Provide the [X, Y] coordinate of the cell's center where the given text is located.  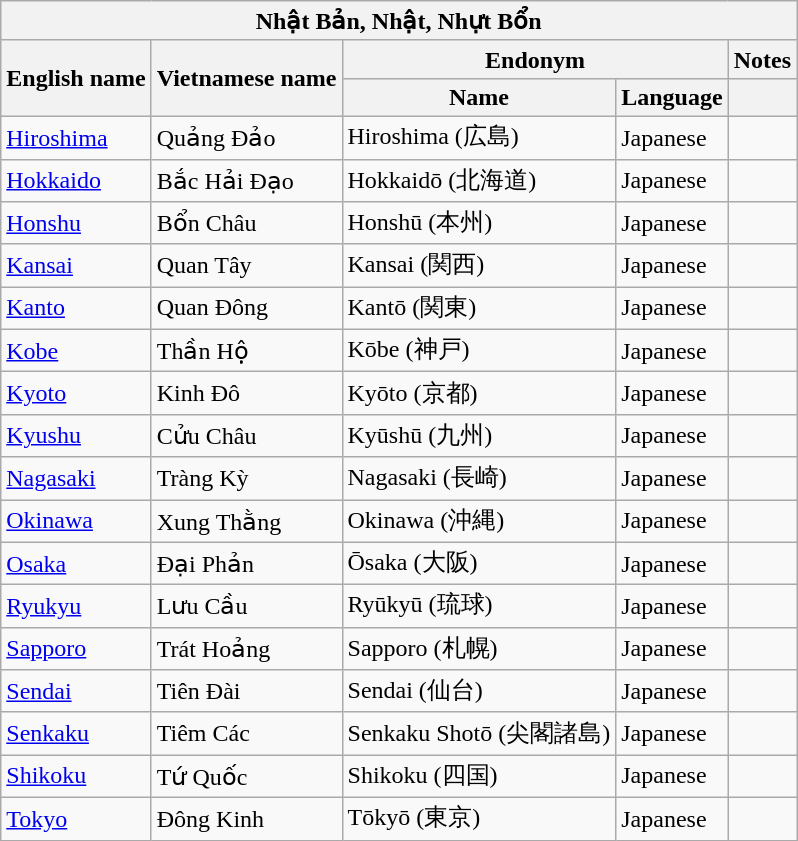
Kyūshū (九州) [479, 436]
Sapporo (札幌) [479, 648]
Notes [762, 59]
Kyushu [76, 436]
Tokyo [76, 818]
Hokkaidō (北海道) [479, 180]
Tứ Quốc [246, 776]
Honshu [76, 224]
English name [76, 78]
Lưu Cầu [246, 606]
Tiên Ðài [246, 692]
Trát Hoảng [246, 648]
Tiêm Các [246, 734]
Quan Ðông [246, 308]
Đại Phản [246, 564]
Tōkyō (東京) [479, 818]
Osaka [76, 564]
Senkaku [76, 734]
Okinawa (沖縄) [479, 522]
Nhật Bản, Nhật, Nhựt Bổn [399, 21]
Kyōto (京都) [479, 394]
Ryukyu [76, 606]
Ryūkyū (琉球) [479, 606]
Hokkaido [76, 180]
Bắc Hải Ðạo [246, 180]
Senkaku Shotō (尖閣諸島) [479, 734]
Language [672, 97]
Shikoku [76, 776]
Xung Thằng [246, 522]
Thần Hộ [246, 350]
Kansai [76, 266]
Honshū (本州) [479, 224]
Sendai [76, 692]
Kansai (関西) [479, 266]
Nagasaki [76, 478]
Nagasaki (長崎) [479, 478]
Quảng Ðảo [246, 138]
Sendai (仙台) [479, 692]
Okinawa [76, 522]
Vietnamese name [246, 78]
Kōbe (神戸) [479, 350]
Kinh Ðô [246, 394]
Shikoku (四国) [479, 776]
Endonym [535, 59]
Đông Kinh [246, 818]
Name [479, 97]
Kobe [76, 350]
Quan Tây [246, 266]
Cửu Châu [246, 436]
Bổn Châu [246, 224]
Hiroshima [76, 138]
Tràng Kỳ [246, 478]
Ōsaka (大阪) [479, 564]
Kyoto [76, 394]
Sapporo [76, 648]
Hiroshima (広島) [479, 138]
Kantō (関東) [479, 308]
Kanto [76, 308]
